Search for the cell housing the specified text and yield its (x, y) center coordinate. 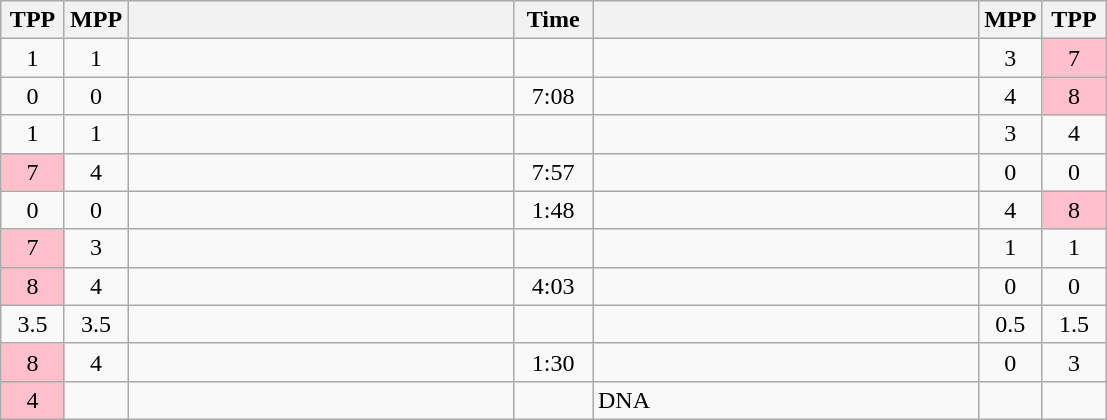
Time (554, 20)
7:08 (554, 96)
7:57 (554, 172)
4:03 (554, 286)
1:48 (554, 210)
DNA (785, 400)
1:30 (554, 362)
1.5 (1074, 324)
0.5 (1011, 324)
